Locate the cell with the specified text and output its [X, Y] center coordinate. 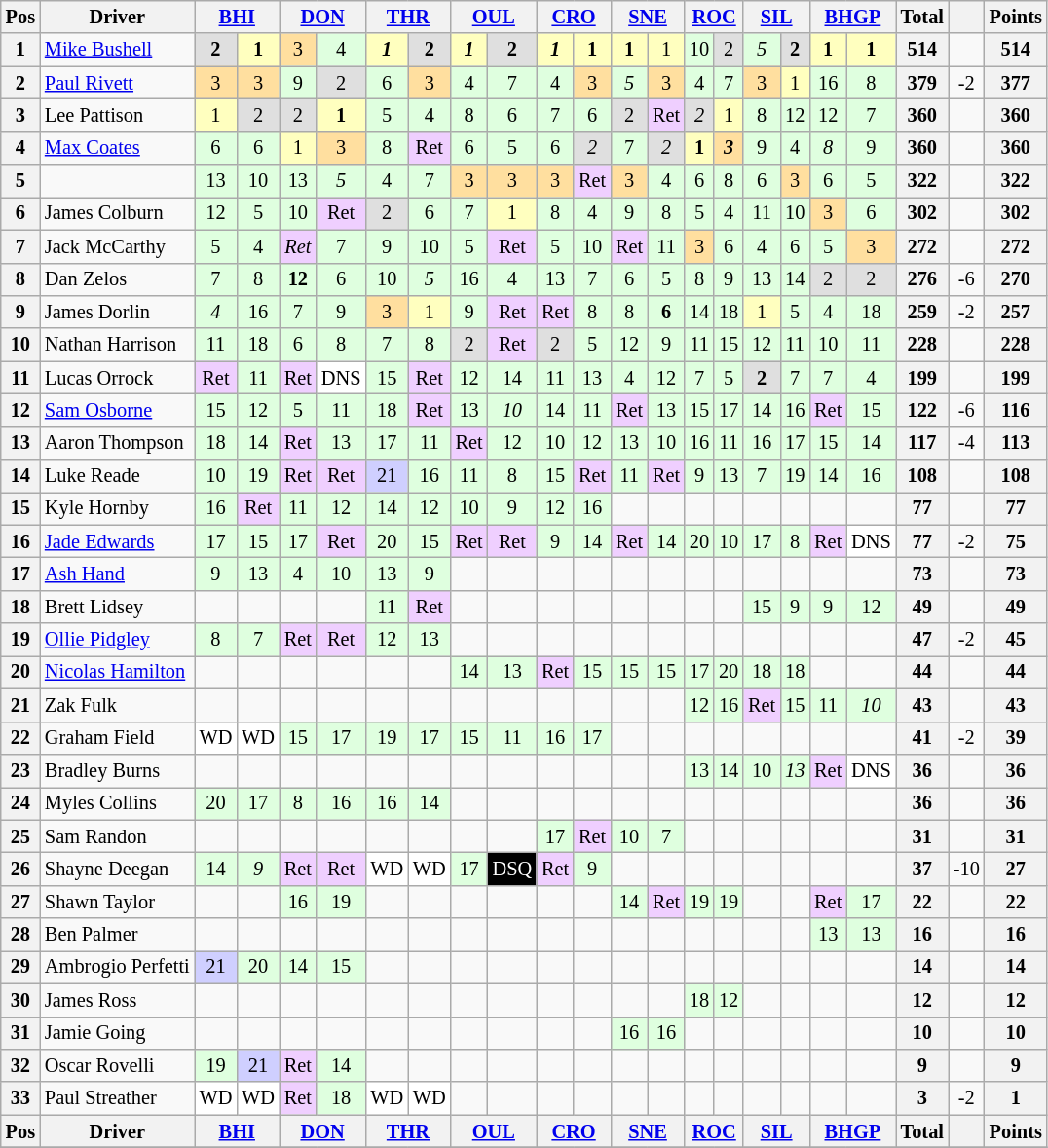
37 [922, 869]
Paul Rivett [117, 83]
Kyle Hornby [117, 508]
116 [1016, 410]
Aaron Thompson [117, 443]
41 [922, 738]
113 [1016, 443]
32 [20, 1065]
Jamie Going [117, 1033]
257 [1016, 312]
Lee Pattison [117, 115]
James Dorlin [117, 312]
Max Coates [117, 148]
DSQ [512, 869]
Luke Reade [117, 476]
Dan Zelos [117, 279]
Bradley Burns [117, 770]
Lucas Orrock [117, 378]
122 [922, 410]
Paul Streather [117, 1098]
Ollie Pidgley [117, 640]
Nicolas Hamilton [117, 672]
377 [1016, 83]
30 [20, 1000]
Nathan Harrison [117, 345]
Graham Field [117, 738]
Shawn Taylor [117, 902]
Ambrogio Perfetti [117, 967]
23 [20, 770]
26 [20, 869]
276 [922, 279]
47 [922, 640]
270 [1016, 279]
29 [20, 967]
Zak Fulk [117, 705]
25 [20, 836]
Brett Lidsey [117, 607]
Sam Osborne [117, 410]
Mike Bushell [117, 50]
379 [922, 83]
James Ross [117, 1000]
39 [1016, 738]
Oscar Rovelli [117, 1065]
Shayne Deegan [117, 869]
James Colburn [117, 213]
Myles Collins [117, 803]
Jack McCarthy [117, 246]
Ben Palmer [117, 935]
Sam Randon [117, 836]
28 [20, 935]
259 [922, 312]
117 [922, 443]
45 [1016, 640]
24 [20, 803]
33 [20, 1098]
Ash Hand [117, 574]
Jade Edwards [117, 541]
75 [1016, 541]
-10 [966, 869]
-4 [966, 443]
